Search for the cell housing the specified text and yield its (X, Y) center coordinate. 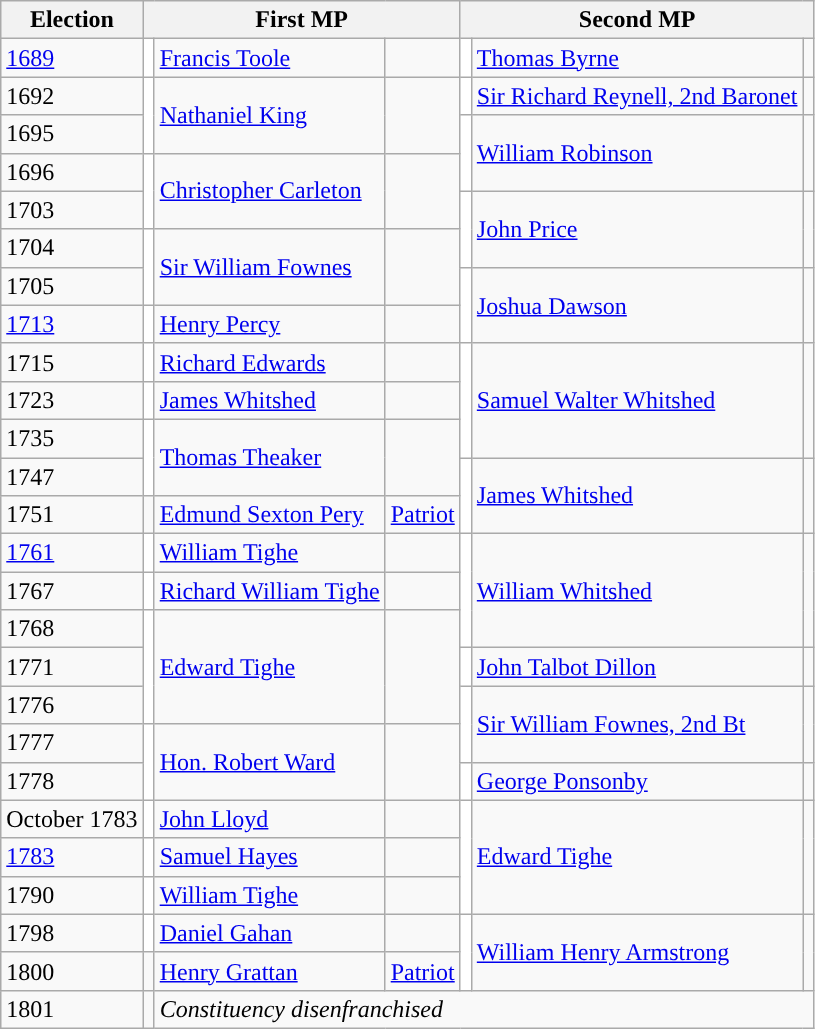
1798 (72, 933)
Second MP (637, 20)
1768 (72, 629)
1695 (72, 134)
William Robinson (637, 153)
1751 (72, 515)
William Henry Armstrong (637, 952)
1723 (72, 400)
Daniel Gahan (270, 933)
Samuel Hayes (270, 857)
1776 (72, 705)
1735 (72, 438)
1692 (72, 96)
Thomas Byrne (637, 58)
October 1783 (72, 819)
1715 (72, 362)
1777 (72, 743)
1689 (72, 58)
Henry Grattan (270, 971)
Joshua Dawson (637, 305)
1713 (72, 324)
John Lloyd (270, 819)
Christopher Carleton (270, 191)
Nathaniel King (270, 115)
1771 (72, 667)
1767 (72, 591)
1703 (72, 210)
1761 (72, 553)
First MP (302, 20)
Francis Toole (270, 58)
1800 (72, 971)
1801 (72, 1009)
Hon. Robert Ward (270, 762)
1747 (72, 477)
1778 (72, 781)
Sir William Fownes, 2nd Bt (637, 724)
George Ponsonby (637, 781)
Constituency disenfranchised (484, 1009)
Sir Richard Reynell, 2nd Baronet (637, 96)
Henry Percy (270, 324)
Edmund Sexton Pery (270, 515)
Richard Edwards (270, 362)
1790 (72, 895)
1704 (72, 248)
John Price (637, 229)
1705 (72, 286)
Samuel Walter Whitshed (637, 400)
1783 (72, 857)
Richard William Tighe (270, 591)
Sir William Fownes (270, 267)
John Talbot Dillon (637, 667)
Thomas Theaker (270, 457)
William Whitshed (637, 591)
Election (72, 20)
1696 (72, 172)
